Provide the [X, Y] coordinate of the cell's center where the given text is located.  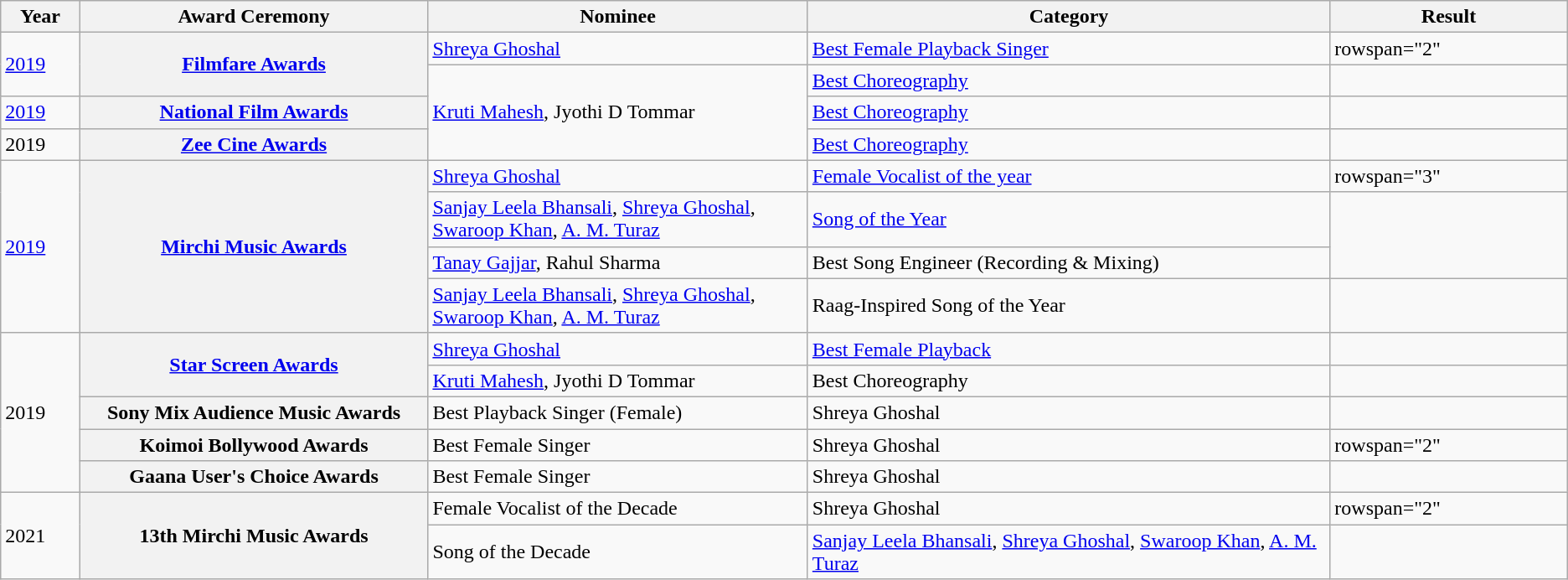
Result [1449, 17]
Song of the Year [1069, 220]
Gaana User's Choice Awards [254, 477]
Mirchi Music Awards [254, 246]
2021 [40, 536]
Best Female Playback Singer [1069, 49]
National Film Awards [254, 112]
Song of the Decade [618, 552]
Award Ceremony [254, 17]
Best Playback Singer (Female) [618, 412]
Year [40, 17]
Category [1069, 17]
Raag-Inspired Song of the Year [1069, 305]
Best Song Engineer (Recording & Mixing) [1069, 262]
Koimoi Bollywood Awards [254, 445]
Female Vocalist of the Decade [618, 509]
Best Female Playback [1069, 349]
13th Mirchi Music Awards [254, 536]
Sony Mix Audience Music Awards [254, 412]
rowspan="3" [1449, 176]
Tanay Gajjar, Rahul Sharma [618, 262]
Female Vocalist of the year [1069, 176]
Filmfare Awards [254, 65]
Nominee [618, 17]
Zee Cine Awards [254, 144]
Star Screen Awards [254, 365]
